Detect which cell encompasses the target text, then output its [x, y] center coordinate. 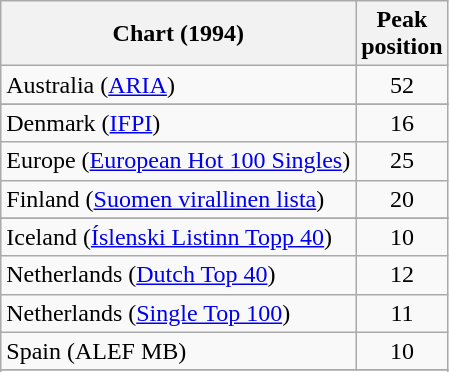
Netherlands (Single Top 100) [178, 313]
12 [402, 275]
20 [402, 199]
16 [402, 123]
Chart (1994) [178, 34]
52 [402, 85]
Iceland (Íslenski Listinn Topp 40) [178, 237]
Spain (ALEF MB) [178, 351]
11 [402, 313]
Europe (European Hot 100 Singles) [178, 161]
25 [402, 161]
Finland (Suomen virallinen lista) [178, 199]
Netherlands (Dutch Top 40) [178, 275]
Denmark (IFPI) [178, 123]
Peakposition [402, 34]
Australia (ARIA) [178, 85]
